Provide the (x, y) coordinate of the cell's center where the given text is located.  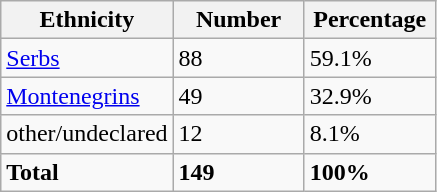
88 (238, 58)
49 (238, 96)
other/undeclared (87, 134)
Serbs (87, 58)
Total (87, 172)
149 (238, 172)
12 (238, 134)
Montenegrins (87, 96)
59.1% (370, 58)
Ethnicity (87, 20)
8.1% (370, 134)
Percentage (370, 20)
32.9% (370, 96)
100% (370, 172)
Number (238, 20)
